Return [x, y] of the center of cell containing provided text 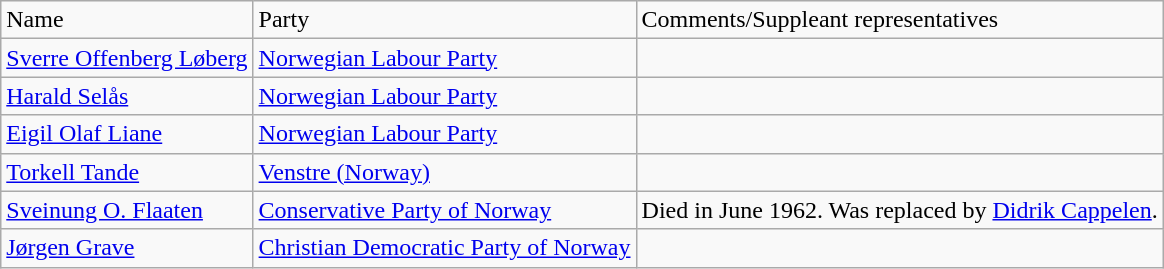
Jørgen Grave [127, 248]
Conservative Party of Norway [444, 210]
Sveinung O. Flaaten [127, 210]
Eigil Olaf Liane [127, 134]
Comments/Suppleant representatives [900, 20]
Torkell Tande [127, 172]
Sverre Offenberg Løberg [127, 58]
Died in June 1962. Was replaced by Didrik Cappelen. [900, 210]
Christian Democratic Party of Norway [444, 248]
Venstre (Norway) [444, 172]
Name [127, 20]
Harald Selås [127, 96]
Party [444, 20]
